Output the (x, y) coordinate of the center of the cell containing the given text.  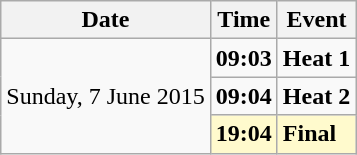
09:03 (244, 58)
Heat 1 (316, 58)
Final (316, 134)
09:04 (244, 96)
Sunday, 7 June 2015 (106, 96)
Event (316, 20)
19:04 (244, 134)
Date (106, 20)
Heat 2 (316, 96)
Time (244, 20)
